Identify which cell holds the provided text, then report its [X, Y] central coordinate. 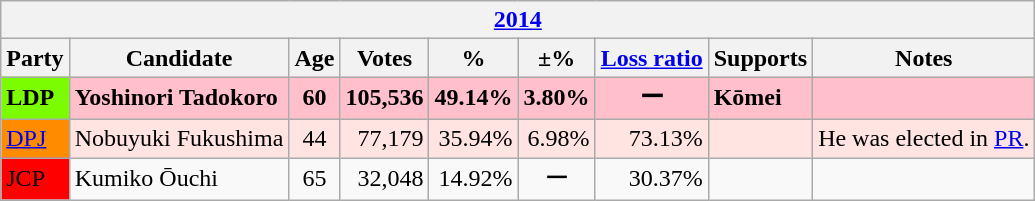
Age [314, 58]
Supports [760, 58]
6.98% [556, 138]
Kōmei [760, 98]
3.80% [556, 98]
49.14% [474, 98]
32,048 [384, 180]
Nobuyuki Fukushima [179, 138]
30.37% [652, 180]
JCP [35, 180]
Votes [384, 58]
Candidate [179, 58]
2014 [518, 20]
Kumiko Ōuchi [179, 180]
±% [556, 58]
73.13% [652, 138]
35.94% [474, 138]
DPJ [35, 138]
Yoshinori Tadokoro [179, 98]
% [474, 58]
65 [314, 180]
Party [35, 58]
44 [314, 138]
105,536 [384, 98]
LDP [35, 98]
Notes [924, 58]
60 [314, 98]
Loss ratio [652, 58]
He was elected in PR. [924, 138]
77,179 [384, 138]
14.92% [474, 180]
